Return the [x, y] coordinate for the center point of the cell that contains the specified text.  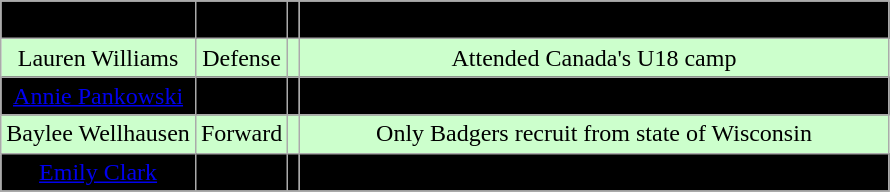
Attended Canada's U18 camp [594, 58]
Only Badgers recruit from state of Wisconsin [594, 134]
Emily Clark [98, 172]
Baylee Wellhausen [98, 134]
Competed at IIHF U18 Women's Worlds [594, 172]
Invited to the 2014 USA Hockey Women's National Festival [594, 96]
Lauren Williams [98, 58]
Annie Pankowski [98, 96]
Maddie Rolfes [98, 20]
Hails from Iowa [594, 20]
